Identify which cell holds the provided text, then report its [x, y] central coordinate. 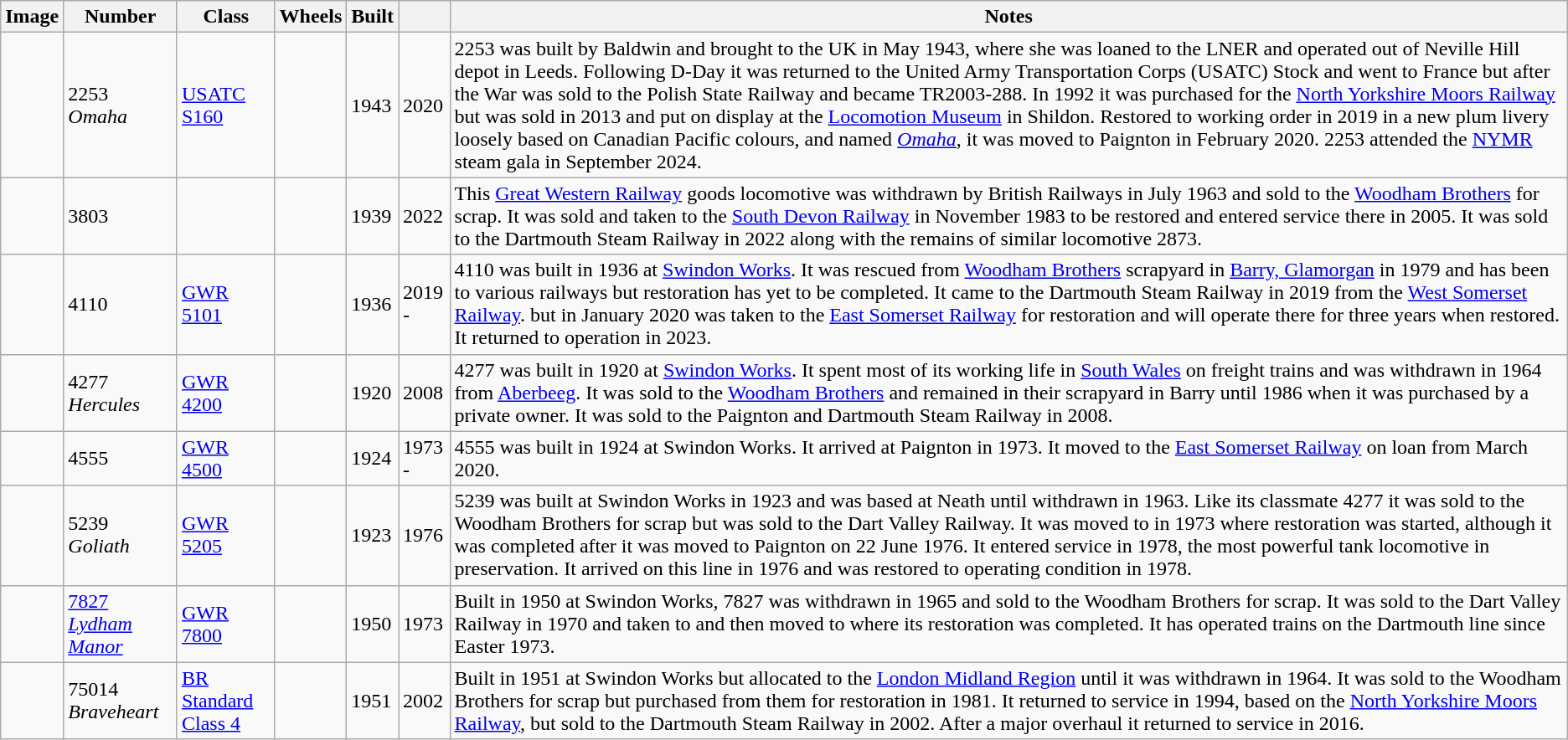
1924 [373, 459]
4277 Hercules [121, 393]
GWR 7800 [226, 624]
7827 Lydham Manor [121, 624]
2002 [425, 701]
GWR 5205 [226, 536]
1950 [373, 624]
75014 Braveheart [121, 701]
4555 [121, 459]
2019 - [425, 305]
1973 [425, 624]
Class [226, 17]
4110 [121, 305]
USATC S160 [226, 105]
5239 Goliath [121, 536]
Notes [1008, 17]
GWR 4500 [226, 459]
1939 [373, 216]
2253 Omaha [121, 105]
3803 [121, 216]
Number [121, 17]
Image [32, 17]
1951 [373, 701]
1973 - [425, 459]
1943 [373, 105]
2008 [425, 393]
2020 [425, 105]
4555 was built in 1924 at Swindon Works. It arrived at Paignton in 1973. It moved to the East Somerset Railway on loan from March 2020. [1008, 459]
2022 [425, 216]
1936 [373, 305]
GWR 4200 [226, 393]
1923 [373, 536]
Wheels [311, 17]
1920 [373, 393]
BR Standard Class 4 [226, 701]
Built [373, 17]
1976 [425, 536]
GWR 5101 [226, 305]
